Capture the cell that displays the provided text and extract its (X, Y) central coordinate. 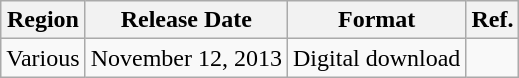
Region (43, 20)
Various (43, 58)
Release Date (186, 20)
Format (377, 20)
Digital download (377, 58)
Ref. (492, 20)
November 12, 2013 (186, 58)
